Find where the given text appears and provide that cell's center as (X, Y) coordinate. 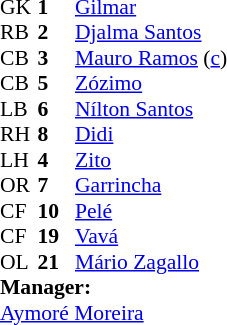
Nílton Santos (151, 109)
19 (57, 237)
Djalma Santos (151, 33)
OL (19, 262)
LB (19, 109)
Zito (151, 160)
LH (19, 160)
RB (19, 33)
7 (57, 185)
Didi (151, 135)
8 (57, 135)
Vavá (151, 237)
Mário Zagallo (151, 262)
Manager: (114, 287)
21 (57, 262)
Zózimo (151, 83)
3 (57, 58)
RH (19, 135)
4 (57, 160)
2 (57, 33)
Garrincha (151, 185)
Pelé (151, 211)
10 (57, 211)
6 (57, 109)
Mauro Ramos (c) (151, 58)
OR (19, 185)
5 (57, 83)
